Return (x, y) of the center of cell containing provided text 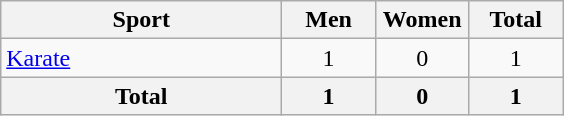
Karate (142, 58)
Men (329, 20)
Women (422, 20)
Sport (142, 20)
